Detect which cell encompasses the target text, then output its (X, Y) center coordinate. 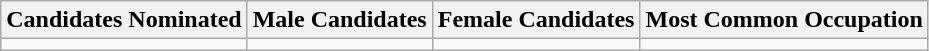
Female Candidates (536, 20)
Most Common Occupation (784, 20)
Male Candidates (340, 20)
Candidates Nominated (124, 20)
